Output the (x, y) coordinate of the center of the cell containing the given text.  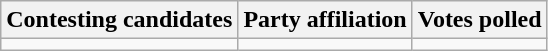
Party affiliation (325, 20)
Votes polled (480, 20)
Contesting candidates (120, 20)
